Return the [X, Y] coordinate for the center point of the cell that contains the specified text.  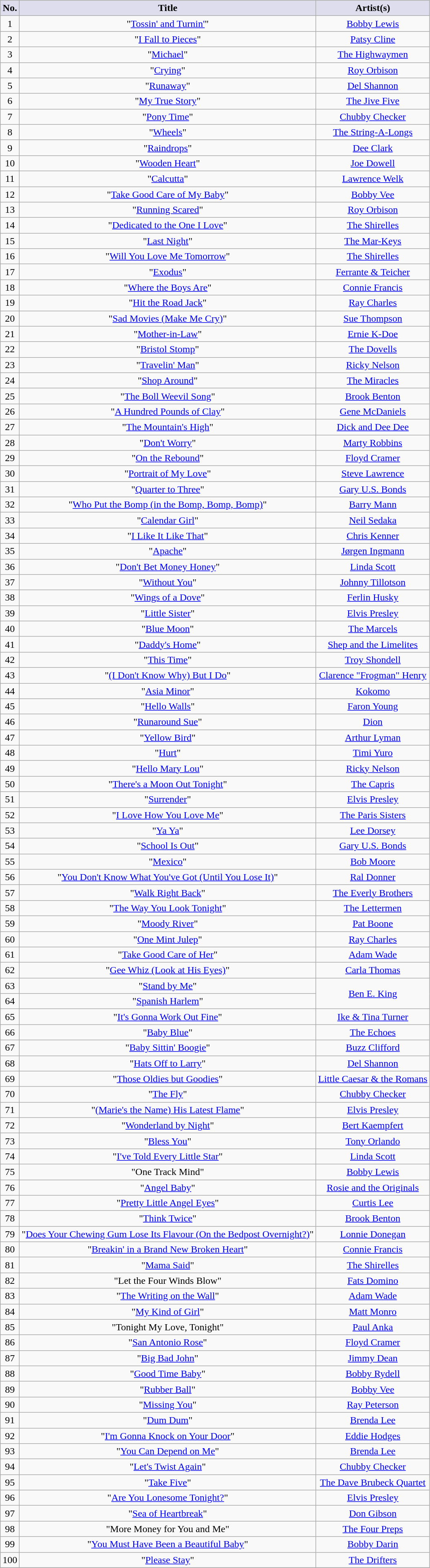
"My True Story" [168, 101]
"Quarter to Three" [168, 489]
71 [10, 1110]
Ray Peterson [373, 1405]
Joe Dowell [373, 163]
"Take Five" [168, 1482]
Ike & Tina Turner [373, 1017]
"Blue Moon" [168, 629]
Bob Moore [373, 861]
84 [10, 1312]
The Miracles [373, 380]
"Surrender" [168, 799]
Bobby Rydell [373, 1374]
14 [10, 225]
"Big Bad John" [168, 1358]
"Hurt" [168, 753]
Little Caesar & the Romans [373, 1079]
87 [10, 1358]
93 [10, 1451]
Lee Dorsey [373, 830]
The Capris [373, 784]
Bobby Darin [373, 1544]
Johnny Tillotson [373, 582]
11 [10, 179]
"The Boll Weevil Song" [168, 396]
94 [10, 1467]
85 [10, 1327]
"Don't Bet Money Honey" [168, 567]
"I Fall to Pieces" [168, 39]
"Good Time Baby" [168, 1374]
The Highwaymen [373, 55]
"It's Gonna Work Out Fine" [168, 1017]
Bert Kaempfert [373, 1125]
"This Time" [168, 660]
Artist(s) [373, 8]
Jimmy Dean [373, 1358]
"Pony Time" [168, 117]
"Baby Sittin' Boogie" [168, 1048]
"Apache" [168, 551]
35 [10, 551]
Fats Domino [373, 1281]
"Little Sister" [168, 613]
36 [10, 567]
Matt Monro [373, 1312]
33 [10, 520]
29 [10, 458]
32 [10, 505]
"Ya Ya" [168, 830]
67 [10, 1048]
"Those Oldies but Goodies" [168, 1079]
"Rubber Ball" [168, 1389]
Ferrante & Teicher [373, 272]
13 [10, 210]
No. [10, 8]
74 [10, 1156]
70 [10, 1094]
82 [10, 1281]
7 [10, 117]
39 [10, 613]
55 [10, 861]
Neil Sedaka [373, 520]
"Without You" [168, 582]
"The Writing on the Wall" [168, 1296]
"Dum Dum" [168, 1420]
The Echoes [373, 1032]
"(Marie's the Name) His Latest Flame" [168, 1110]
"Take Good Care of Her" [168, 955]
95 [10, 1482]
66 [10, 1032]
Lawrence Welk [373, 179]
Don Gibson [373, 1513]
"Travelin' Man" [168, 365]
"Let the Four Winds Blow" [168, 1281]
15 [10, 241]
30 [10, 474]
1 [10, 24]
88 [10, 1374]
"Calendar Girl" [168, 520]
38 [10, 598]
80 [10, 1250]
Eddie Hodges [373, 1435]
"Last Night" [168, 241]
16 [10, 256]
54 [10, 846]
Lonnie Donegan [373, 1234]
Clarence "Frogman" Henry [373, 675]
51 [10, 799]
"Wooden Heart" [168, 163]
"Hello Walls" [168, 707]
99 [10, 1544]
"Does Your Chewing Gum Lose Its Flavour (On the Bedpost Overnight?)" [168, 1234]
Timi Yuro [373, 753]
41 [10, 644]
12 [10, 194]
The Four Preps [373, 1529]
23 [10, 365]
90 [10, 1405]
Gene McDaniels [373, 411]
57 [10, 892]
61 [10, 955]
"I've Told Every Little Star" [168, 1156]
"Wheels" [168, 132]
98 [10, 1529]
"More Money for You and Me" [168, 1529]
"The Mountain's High" [168, 427]
"Raindrops" [168, 148]
34 [10, 536]
28 [10, 442]
"Runaway" [168, 86]
92 [10, 1435]
"Dedicated to the One I Love" [168, 225]
"Mexico" [168, 861]
The Dovells [373, 349]
Kokomo [373, 691]
"Don't Worry" [168, 442]
"Pretty Little Angel Eyes" [168, 1203]
The Dave Brubeck Quartet [373, 1482]
"Yellow Bird" [168, 738]
24 [10, 380]
8 [10, 132]
37 [10, 582]
81 [10, 1265]
76 [10, 1188]
"A Hundred Pounds of Clay" [168, 411]
69 [10, 1079]
Shep and the Limelites [373, 644]
"Mother-in-Law" [168, 334]
Pat Boone [373, 923]
"San Antonio Rose" [168, 1343]
27 [10, 427]
64 [10, 1001]
"There's a Moon Out Tonight" [168, 784]
83 [10, 1296]
Barry Mann [373, 505]
22 [10, 349]
Jørgen Ingmann [373, 551]
20 [10, 318]
62 [10, 970]
"One Track Mind" [168, 1172]
"Hello Mary Lou" [168, 769]
The String-A-Longs [373, 132]
"School Is Out" [168, 846]
65 [10, 1017]
Dee Clark [373, 148]
46 [10, 722]
"Sea of Heartbreak" [168, 1513]
Buzz Clifford [373, 1048]
"Think Twice" [168, 1219]
52 [10, 815]
"Running Scared" [168, 210]
72 [10, 1125]
"You Must Have Been a Beautiful Baby" [168, 1544]
4 [10, 70]
53 [10, 830]
97 [10, 1513]
58 [10, 908]
"Baby Blue" [168, 1032]
"Please Stay" [168, 1560]
"Take Good Care of My Baby" [168, 194]
"Walk Right Back" [168, 892]
86 [10, 1343]
3 [10, 55]
"Who Put the Bomp (in the Bomp, Bomp, Bomp)" [168, 505]
91 [10, 1420]
Dion [373, 722]
"Hats Off to Larry" [168, 1063]
Faron Young [373, 707]
68 [10, 1063]
59 [10, 923]
47 [10, 738]
Ral Donner [373, 877]
21 [10, 334]
The Everly Brothers [373, 892]
75 [10, 1172]
Troy Shondell [373, 660]
"The Fly" [168, 1094]
Dick and Dee Dee [373, 427]
"Mama Said" [168, 1265]
"Bless You" [168, 1141]
Title [168, 8]
"Portrait of My Love" [168, 474]
49 [10, 769]
Arthur Lyman [373, 738]
The Lettermen [373, 908]
"Let's Twist Again" [168, 1467]
"Hit the Road Jack" [168, 303]
"I Love How You Love Me" [168, 815]
89 [10, 1389]
Sue Thompson [373, 318]
10 [10, 163]
"Daddy's Home" [168, 644]
The Drifters [373, 1560]
Ernie K-Doe [373, 334]
42 [10, 660]
26 [10, 411]
73 [10, 1141]
Curtis Lee [373, 1203]
5 [10, 86]
"One Mint Julep" [168, 939]
"Missing You" [168, 1405]
The Paris Sisters [373, 815]
"Spanish Harlem" [168, 1001]
17 [10, 272]
Ben E. King [373, 994]
77 [10, 1203]
"My Kind of Girl" [168, 1312]
"I'm Gonna Knock on Your Door" [168, 1435]
"Shop Around" [168, 380]
48 [10, 753]
"Stand by Me" [168, 986]
25 [10, 396]
43 [10, 675]
2 [10, 39]
"Crying" [168, 70]
"Gee Whiz (Look at His Eyes)" [168, 970]
19 [10, 303]
6 [10, 101]
Chris Kenner [373, 536]
18 [10, 287]
"I Like It Like That" [168, 536]
"Wonderland by Night" [168, 1125]
9 [10, 148]
78 [10, 1219]
"Tonight My Love, Tonight" [168, 1327]
"(I Don't Know Why) But I Do" [168, 675]
Paul Anka [373, 1327]
60 [10, 939]
44 [10, 691]
Steve Lawrence [373, 474]
50 [10, 784]
Tony Orlando [373, 1141]
"Breakin' in a Brand New Broken Heart" [168, 1250]
The Marcels [373, 629]
"Are You Lonesome Tonight?" [168, 1498]
Ferlin Husky [373, 598]
45 [10, 707]
"The Way You Look Tonight" [168, 908]
"Bristol Stomp" [168, 349]
56 [10, 877]
40 [10, 629]
Rosie and the Originals [373, 1188]
"Runaround Sue" [168, 722]
79 [10, 1234]
"Tossin' and Turnin'" [168, 24]
96 [10, 1498]
Carla Thomas [373, 970]
"Will You Love Me Tomorrow" [168, 256]
Marty Robbins [373, 442]
100 [10, 1560]
"Asia Minor" [168, 691]
"Where the Boys Are" [168, 287]
31 [10, 489]
"Michael" [168, 55]
"Wings of a Dove" [168, 598]
"You Can Depend on Me" [168, 1451]
63 [10, 986]
The Mar-Keys [373, 241]
"Calcutta" [168, 179]
The Jive Five [373, 101]
"You Don't Know What You've Got (Until You Lose It)" [168, 877]
"On the Rebound" [168, 458]
"Sad Movies (Make Me Cry)" [168, 318]
"Moody River" [168, 923]
"Angel Baby" [168, 1188]
"Exodus" [168, 272]
Patsy Cline [373, 39]
